Pinpoint the cell where the given text exists, returning its (X, Y) midpoint coordinate. 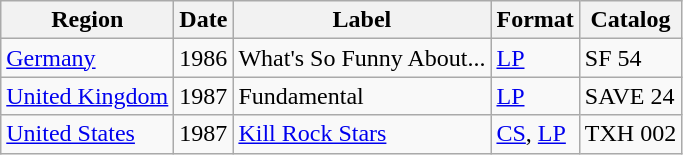
TXH 002 (630, 134)
Region (88, 20)
Date (204, 20)
Fundamental (362, 96)
Catalog (630, 20)
Kill Rock Stars (362, 134)
SF 54 (630, 58)
Germany (88, 58)
CS, LP (535, 134)
SAVE 24 (630, 96)
United States (88, 134)
What's So Funny About... (362, 58)
United Kingdom (88, 96)
Label (362, 20)
Format (535, 20)
1986 (204, 58)
